Find where the given text appears and provide that cell's center as [x, y] coordinate. 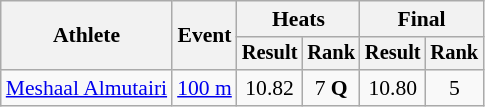
100 m [204, 88]
Athlete [86, 36]
Final [422, 19]
7 Q [331, 88]
Event [204, 36]
5 [455, 88]
Meshaal Almutairi [86, 88]
Heats [298, 19]
10.80 [393, 88]
10.82 [270, 88]
